Detect which cell encompasses the target text, then output its [X, Y] center coordinate. 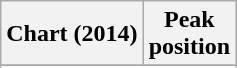
Peakposition [189, 34]
Chart (2014) [72, 34]
